Provide the [x, y] coordinate of the cell's center where the given text is located.  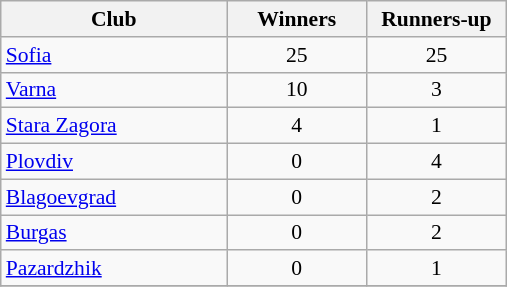
Runners-up [437, 19]
Stara Zagora [114, 126]
10 [297, 90]
Pazardzhik [114, 269]
Burgas [114, 233]
Club [114, 19]
Blagoevgrad [114, 197]
3 [437, 90]
Sofia [114, 55]
Winners [297, 19]
Plovdiv [114, 162]
Varna [114, 90]
